Extract the (x, y) coordinate from the center of the cell holding the provided text.  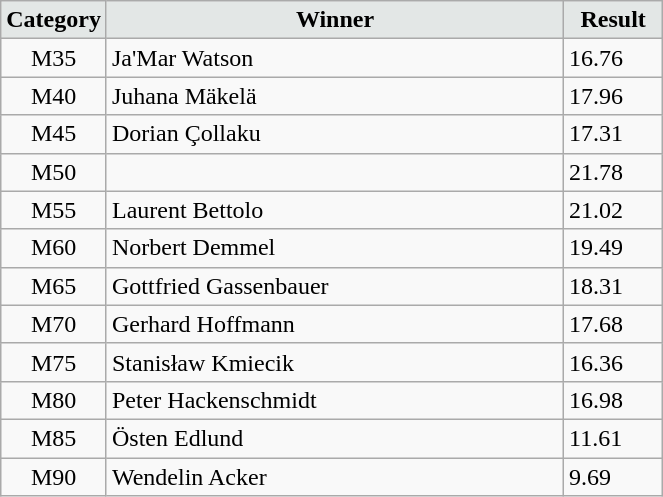
Östen Edlund (334, 438)
Wendelin Acker (334, 477)
21.02 (614, 210)
M75 (54, 362)
Winner (334, 20)
M85 (54, 438)
Dorian Çollaku (334, 134)
M55 (54, 210)
Result (614, 20)
16.36 (614, 362)
Ja'Mar Watson (334, 58)
M70 (54, 324)
M50 (54, 172)
18.31 (614, 286)
M45 (54, 134)
Gottfried Gassenbauer (334, 286)
Stanisław Kmiecik (334, 362)
Norbert Demmel (334, 248)
M80 (54, 400)
17.31 (614, 134)
M60 (54, 248)
16.76 (614, 58)
19.49 (614, 248)
9.69 (614, 477)
21.78 (614, 172)
Laurent Bettolo (334, 210)
17.68 (614, 324)
M65 (54, 286)
M35 (54, 58)
M90 (54, 477)
17.96 (614, 96)
Category (54, 20)
Peter Hackenschmidt (334, 400)
11.61 (614, 438)
Gerhard Hoffmann (334, 324)
Juhana Mäkelä (334, 96)
M40 (54, 96)
16.98 (614, 400)
